Detect which cell encompasses the target text, then output its (X, Y) center coordinate. 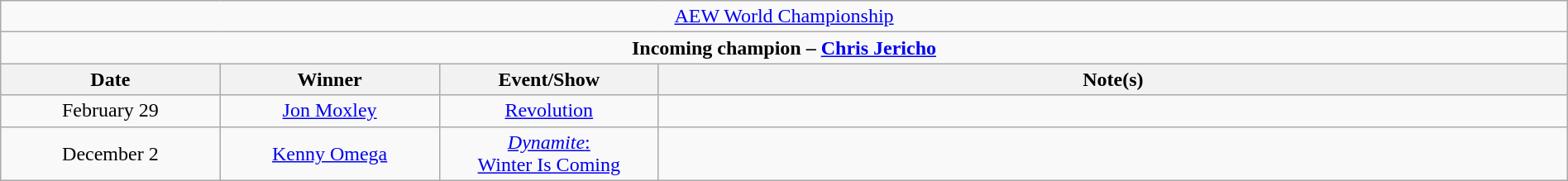
AEW World Championship (784, 17)
Jon Moxley (329, 111)
February 29 (111, 111)
Dynamite:Winter Is Coming (549, 154)
Event/Show (549, 79)
Incoming champion – Chris Jericho (784, 48)
Kenny Omega (329, 154)
Date (111, 79)
Revolution (549, 111)
December 2 (111, 154)
Note(s) (1113, 79)
Winner (329, 79)
